Find where the given text appears and provide that cell's center as (x, y) coordinate. 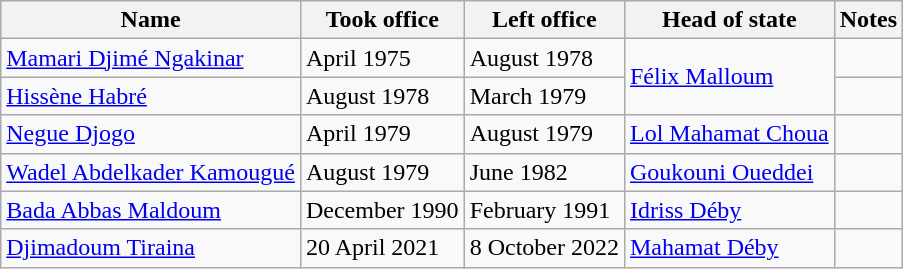
Goukouni Oueddei (729, 172)
Djimadoum Tiraina (151, 248)
Félix Malloum (729, 77)
Took office (382, 20)
Idriss Déby (729, 210)
20 April 2021 (382, 248)
Hissène Habré (151, 96)
April 1975 (382, 58)
Bada Abbas Maldoum (151, 210)
December 1990 (382, 210)
April 1979 (382, 134)
Wadel Abdelkader Kamougué (151, 172)
Left office (544, 20)
Lol Mahamat Choua (729, 134)
Head of state (729, 20)
Name (151, 20)
8 October 2022 (544, 248)
Negue Djogo (151, 134)
March 1979 (544, 96)
Notes (868, 20)
Mamari Djimé Ngakinar (151, 58)
Mahamat Déby (729, 248)
February 1991 (544, 210)
June 1982 (544, 172)
